Scan for the cell matching the given text and deliver its (X, Y) coordinate at center. 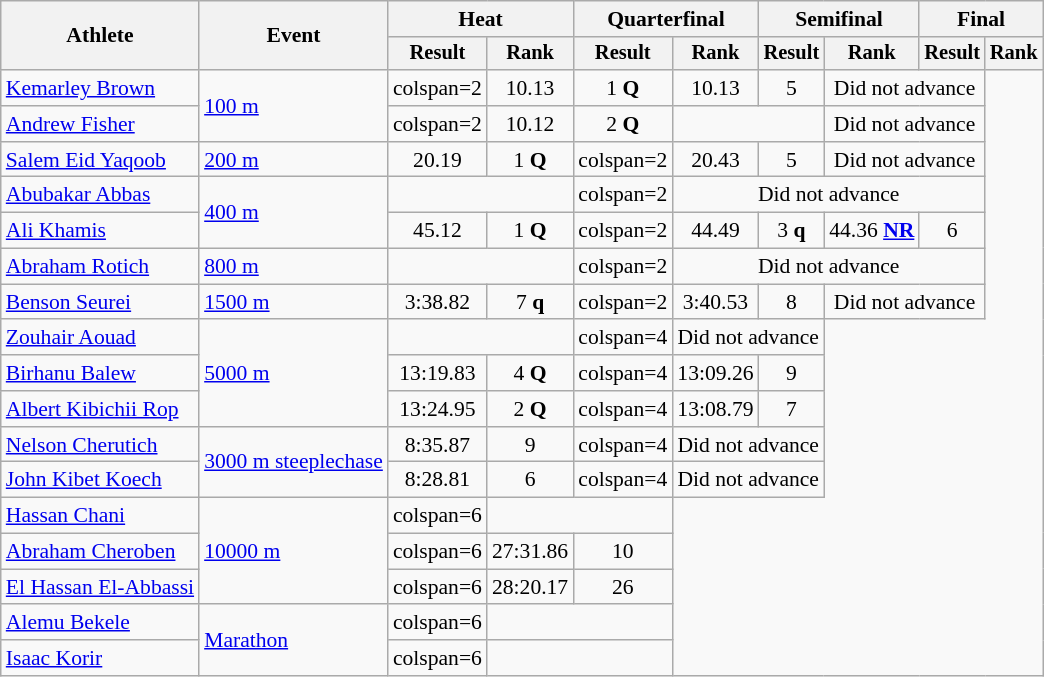
8:28.81 (438, 480)
Final (980, 19)
200 m (294, 160)
3:38.82 (438, 302)
Salem Eid Yaqoob (100, 160)
Quarterfinal (666, 19)
Albert Kibichii Rop (100, 409)
5000 m (294, 374)
Abraham Rotich (100, 267)
100 m (294, 106)
44.36 NR (872, 231)
Hassan Chani (100, 516)
28:20.17 (530, 587)
13:24.95 (438, 409)
Zouhair Aouad (100, 338)
Semifinal (840, 19)
Ali Khamis (100, 231)
4 Q (530, 373)
10 (622, 552)
John Kibet Koech (100, 480)
Abubakar Abbas (100, 195)
10000 m (294, 552)
El Hassan El-Abbassi (100, 587)
20.19 (438, 160)
Alemu Bekele (100, 623)
10.12 (530, 124)
13:09.26 (715, 373)
Birhanu Balew (100, 373)
Benson Seurei (100, 302)
13:19.83 (438, 373)
8 (792, 302)
3 q (792, 231)
8:35.87 (438, 445)
3:40.53 (715, 302)
7 (792, 409)
800 m (294, 267)
1500 m (294, 302)
7 q (530, 302)
27:31.86 (530, 552)
Athlete (100, 36)
400 m (294, 212)
Nelson Cherutich (100, 445)
Isaac Korir (100, 658)
20.43 (715, 160)
Andrew Fisher (100, 124)
26 (622, 587)
Heat (480, 19)
44.49 (715, 231)
13:08.79 (715, 409)
45.12 (438, 231)
Marathon (294, 640)
3000 m steeplechase (294, 462)
Abraham Cheroben (100, 552)
Event (294, 36)
Kemarley Brown (100, 88)
